Provide the (x, y) coordinate of the cell's center where the given text is located.  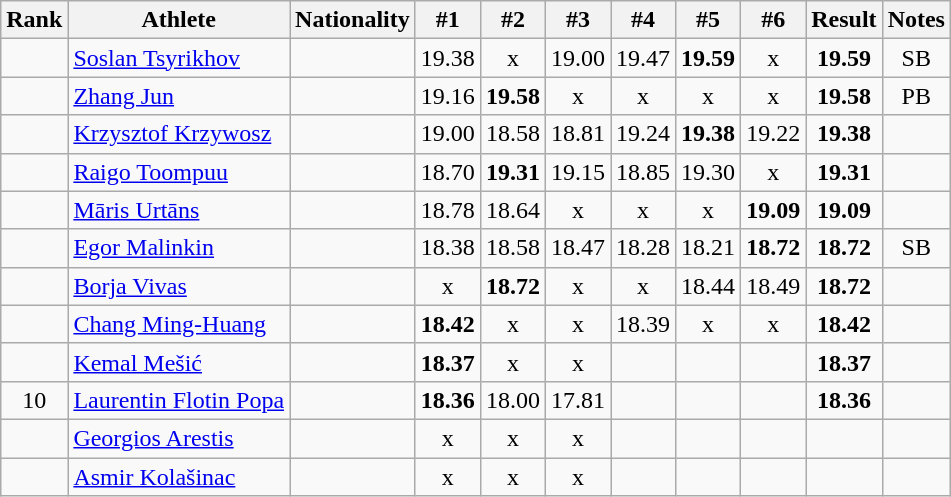
19.24 (642, 134)
18.38 (448, 248)
Notes (916, 20)
#1 (448, 20)
18.49 (774, 286)
17.81 (578, 400)
Egor Malinkin (179, 248)
18.21 (708, 248)
Soslan Tsyrikhov (179, 58)
PB (916, 96)
18.85 (642, 172)
18.81 (578, 134)
Borja Vivas (179, 286)
#4 (642, 20)
18.39 (642, 324)
Asmir Kolašinac (179, 477)
#2 (512, 20)
Laurentin Flotin Popa (179, 400)
19.47 (642, 58)
Athlete (179, 20)
19.15 (578, 172)
18.47 (578, 248)
Chang Ming-Huang (179, 324)
Māris Urtāns (179, 210)
#6 (774, 20)
10 (34, 400)
#5 (708, 20)
Nationality (353, 20)
18.64 (512, 210)
18.28 (642, 248)
Kemal Mešić (179, 362)
Georgios Arestis (179, 438)
18.78 (448, 210)
19.16 (448, 96)
Raigo Toompuu (179, 172)
19.22 (774, 134)
Zhang Jun (179, 96)
Result (844, 20)
19.30 (708, 172)
18.00 (512, 400)
Krzysztof Krzywosz (179, 134)
Rank (34, 20)
18.70 (448, 172)
#3 (578, 20)
18.44 (708, 286)
